Capture the cell that displays the provided text and extract its [X, Y] central coordinate. 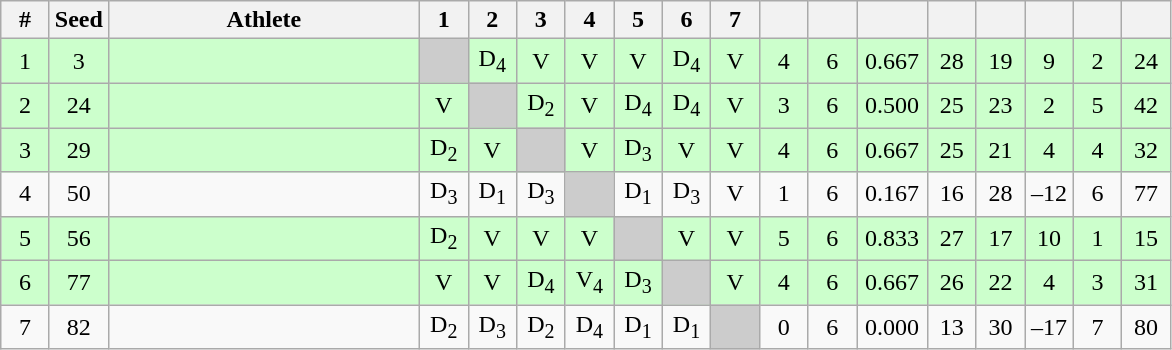
16 [952, 194]
50 [78, 194]
82 [78, 327]
26 [952, 283]
0.000 [892, 327]
15 [1146, 238]
Athlete [264, 20]
9 [1050, 61]
13 [952, 327]
80 [1146, 327]
10 [1050, 238]
32 [1146, 150]
30 [1000, 327]
29 [78, 150]
22 [1000, 283]
V4 [590, 283]
19 [1000, 61]
17 [1000, 238]
42 [1146, 105]
31 [1146, 283]
0.500 [892, 105]
27 [952, 238]
0 [784, 327]
21 [1000, 150]
56 [78, 238]
0.167 [892, 194]
–12 [1050, 194]
# [26, 20]
0.833 [892, 238]
23 [1000, 105]
–17 [1050, 327]
Seed [78, 20]
